Return (X, Y) of the center of cell containing provided text 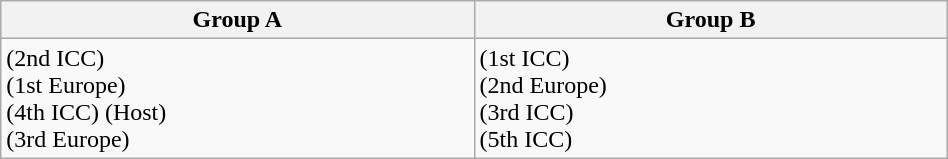
(2nd ICC) (1st Europe) (4th ICC) (Host) (3rd Europe) (238, 98)
Group A (238, 20)
Group B (710, 20)
(1st ICC) (2nd Europe) (3rd ICC) (5th ICC) (710, 98)
